Scan for the cell matching the given text and deliver its [X, Y] coordinate at center. 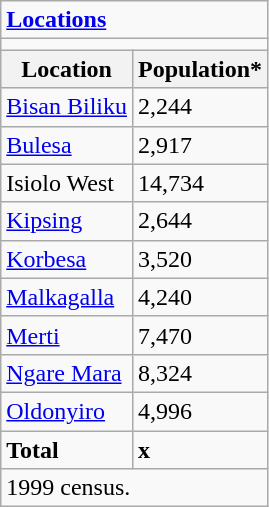
Locations [134, 20]
2,644 [200, 221]
4,240 [200, 297]
Location [67, 69]
Population* [200, 69]
x [200, 449]
Total [67, 449]
3,520 [200, 259]
2,917 [200, 145]
8,324 [200, 373]
Bisan Biliku [67, 107]
Bulesa [67, 145]
Korbesa [67, 259]
2,244 [200, 107]
Oldonyiro [67, 411]
Isiolo West [67, 183]
4,996 [200, 411]
7,470 [200, 335]
14,734 [200, 183]
Kipsing [67, 221]
Malkagalla [67, 297]
Merti [67, 335]
Ngare Mara [67, 373]
1999 census. [134, 488]
